Capture the cell that displays the provided text and extract its (X, Y) central coordinate. 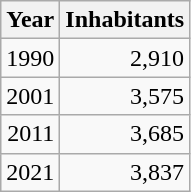
2,910 (125, 58)
Year (30, 20)
2011 (30, 134)
3,685 (125, 134)
3,575 (125, 96)
2001 (30, 96)
2021 (30, 172)
3,837 (125, 172)
Inhabitants (125, 20)
1990 (30, 58)
